Pinpoint the cell where the given text exists, returning its (x, y) midpoint coordinate. 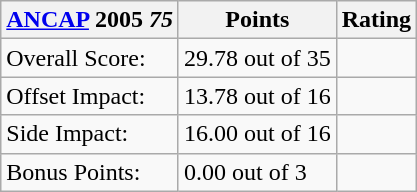
29.78 out of 35 (257, 58)
Rating (376, 20)
Points (257, 20)
0.00 out of 3 (257, 172)
16.00 out of 16 (257, 134)
13.78 out of 16 (257, 96)
ANCAP 2005 75 (90, 20)
Bonus Points: (90, 172)
Overall Score: (90, 58)
Offset Impact: (90, 96)
Side Impact: (90, 134)
